Determine the [x, y] coordinate at the center of the cell enclosing the given text.  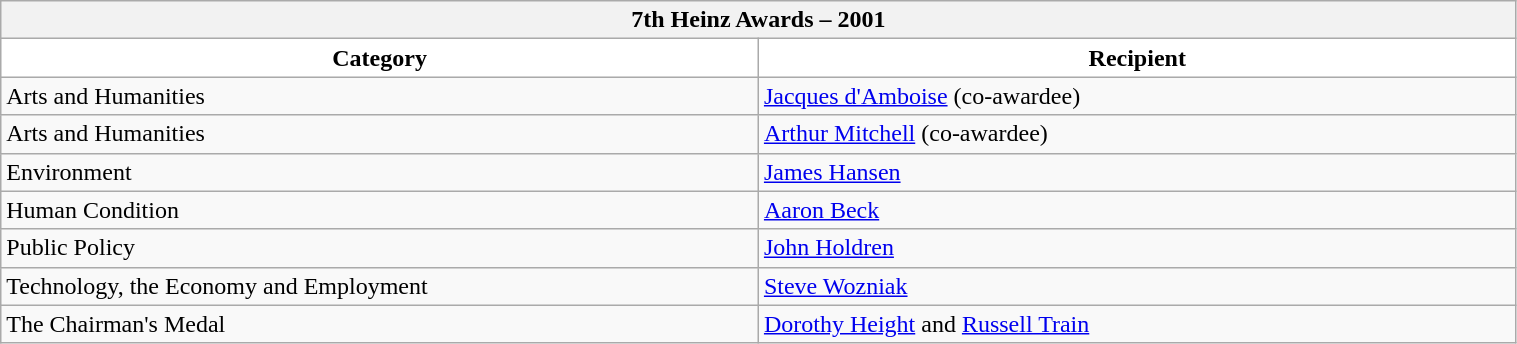
7th Heinz Awards – 2001 [758, 20]
Environment [380, 172]
James Hansen [1137, 172]
Recipient [1137, 58]
Human Condition [380, 210]
Aaron Beck [1137, 210]
The Chairman's Medal [380, 324]
Public Policy [380, 248]
Steve Wozniak [1137, 286]
Dorothy Height and Russell Train [1137, 324]
Technology, the Economy and Employment [380, 286]
Arthur Mitchell (co-awardee) [1137, 134]
Jacques d'Amboise (co-awardee) [1137, 96]
John Holdren [1137, 248]
Category [380, 58]
